Capture the cell that displays the provided text and extract its (x, y) central coordinate. 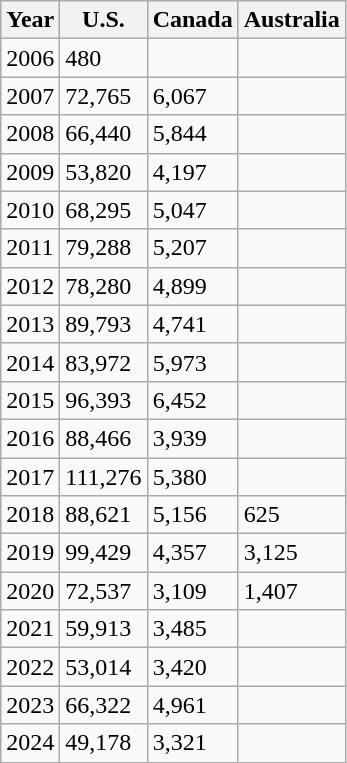
2011 (30, 248)
625 (292, 515)
2009 (30, 172)
5,207 (192, 248)
3,109 (192, 591)
Year (30, 20)
5,047 (192, 210)
111,276 (104, 477)
2021 (30, 629)
89,793 (104, 324)
59,913 (104, 629)
5,156 (192, 515)
83,972 (104, 362)
2019 (30, 553)
2016 (30, 438)
96,393 (104, 400)
2006 (30, 58)
3,420 (192, 667)
U.S. (104, 20)
99,429 (104, 553)
4,961 (192, 705)
Canada (192, 20)
2012 (30, 286)
3,125 (292, 553)
2013 (30, 324)
72,537 (104, 591)
72,765 (104, 96)
66,322 (104, 705)
2007 (30, 96)
6,067 (192, 96)
5,973 (192, 362)
4,197 (192, 172)
4,899 (192, 286)
4,357 (192, 553)
1,407 (292, 591)
3,485 (192, 629)
2010 (30, 210)
78,280 (104, 286)
5,380 (192, 477)
2018 (30, 515)
2024 (30, 743)
4,741 (192, 324)
79,288 (104, 248)
3,939 (192, 438)
5,844 (192, 134)
88,621 (104, 515)
Australia (292, 20)
2014 (30, 362)
88,466 (104, 438)
2022 (30, 667)
53,014 (104, 667)
2023 (30, 705)
3,321 (192, 743)
480 (104, 58)
53,820 (104, 172)
49,178 (104, 743)
2020 (30, 591)
68,295 (104, 210)
6,452 (192, 400)
2015 (30, 400)
2008 (30, 134)
66,440 (104, 134)
2017 (30, 477)
